Pinpoint the cell where the given text exists, returning its (X, Y) midpoint coordinate. 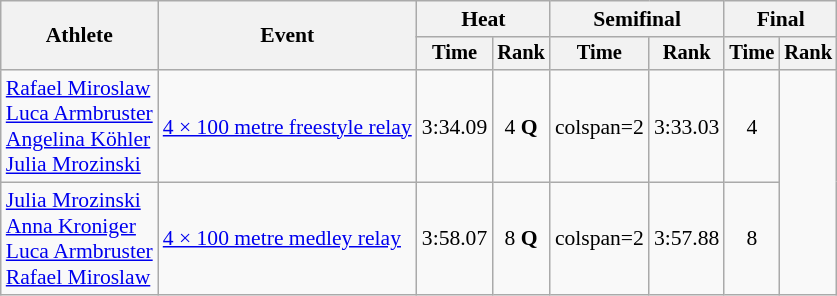
3:58.07 (454, 239)
Heat (484, 19)
3:34.09 (454, 126)
3:33.03 (686, 126)
4 (752, 126)
Athlete (80, 36)
8 (752, 239)
Final (780, 19)
4 Q (521, 126)
Rafael MiroslawLuca ArmbrusterAngelina KöhlerJulia Mrozinski (80, 126)
Semifinal (638, 19)
8 Q (521, 239)
Julia MrozinskiAnna KronigerLuca ArmbrusterRafael Miroslaw (80, 239)
3:57.88 (686, 239)
4 × 100 metre medley relay (288, 239)
Event (288, 36)
4 × 100 metre freestyle relay (288, 126)
